Pinpoint the cell where the given text exists, returning its [x, y] midpoint coordinate. 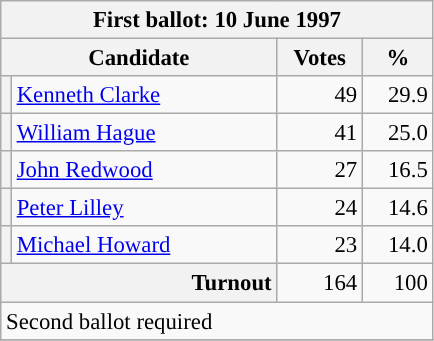
Candidate [139, 58]
Peter Lilley [144, 208]
14.0 [398, 245]
41 [320, 133]
27 [320, 170]
John Redwood [144, 170]
Turnout [139, 283]
William Hague [144, 133]
29.9 [398, 95]
24 [320, 208]
100 [398, 283]
23 [320, 245]
164 [320, 283]
49 [320, 95]
16.5 [398, 170]
Votes [320, 58]
14.6 [398, 208]
Kenneth Clarke [144, 95]
Second ballot required [217, 321]
% [398, 58]
Michael Howard [144, 245]
25.0 [398, 133]
First ballot: 10 June 1997 [217, 20]
